Pinpoint the cell where the given text exists, returning its [x, y] midpoint coordinate. 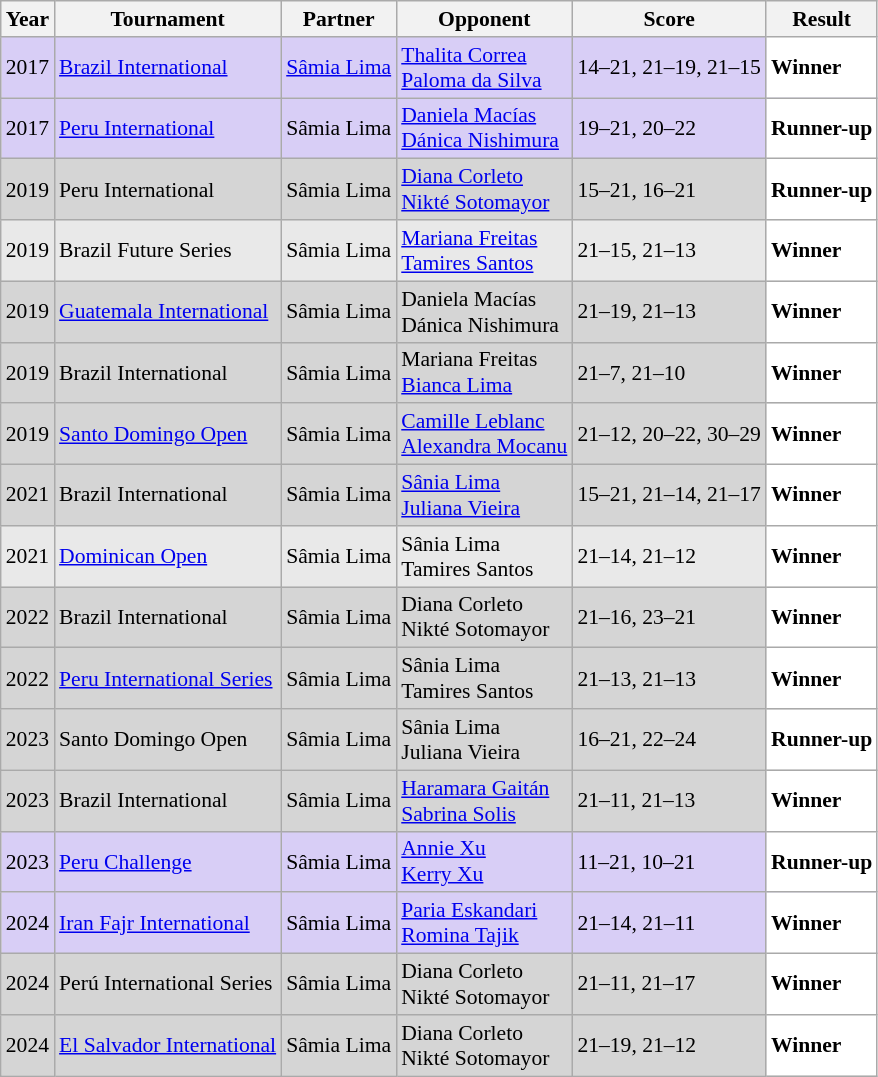
Perú International Series [168, 984]
Peru Challenge [168, 862]
11–21, 10–21 [669, 862]
Tournament [168, 19]
Peru International Series [168, 678]
21–11, 21–17 [669, 984]
19–21, 20–22 [669, 128]
21–19, 21–12 [669, 1046]
Score [669, 19]
15–21, 16–21 [669, 190]
15–21, 21–14, 21–17 [669, 496]
21–14, 21–12 [669, 556]
Paria Eskandari Romina Tajik [484, 924]
21–14, 21–11 [669, 924]
21–11, 21–13 [669, 800]
21–16, 23–21 [669, 618]
Opponent [484, 19]
16–21, 22–24 [669, 740]
21–7, 21–10 [669, 372]
21–15, 21–13 [669, 250]
21–13, 21–13 [669, 678]
Annie Xu Kerry Xu [484, 862]
14–21, 21–19, 21–15 [669, 68]
Result [822, 19]
Year [28, 19]
Thalita Correa Paloma da Silva [484, 68]
Haramara Gaitán Sabrina Solis [484, 800]
Mariana Freitas Tamires Santos [484, 250]
Camille Leblanc Alexandra Mocanu [484, 434]
21–12, 20–22, 30–29 [669, 434]
Mariana Freitas Bianca Lima [484, 372]
21–19, 21–13 [669, 312]
Dominican Open [168, 556]
Iran Fajr International [168, 924]
Brazil Future Series [168, 250]
Partner [338, 19]
El Salvador International [168, 1046]
Guatemala International [168, 312]
